Detect which cell encompasses the target text, then output its (x, y) center coordinate. 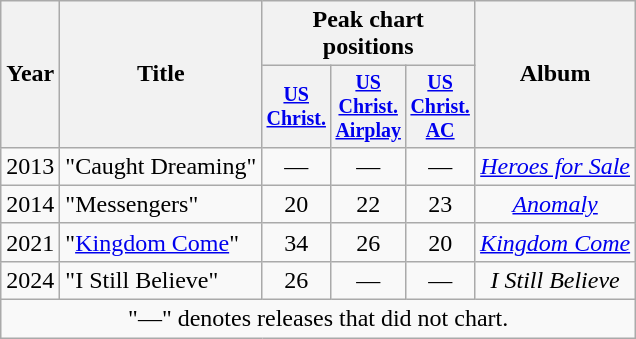
Album (556, 74)
23 (440, 204)
I Still Believe (556, 280)
34 (296, 242)
"Messengers" (161, 204)
"Kingdom Come" (161, 242)
22 (368, 204)
Heroes for Sale (556, 166)
Peak chart positions (368, 34)
USChrist. (296, 106)
"Caught Dreaming" (161, 166)
Anomaly (556, 204)
Kingdom Come (556, 242)
Year (30, 74)
2021 (30, 242)
"I Still Believe" (161, 280)
2013 (30, 166)
USChrist.Airplay (368, 106)
Title (161, 74)
2024 (30, 280)
"—" denotes releases that did not chart. (318, 319)
2014 (30, 204)
USChrist.AC (440, 106)
